From the cell containing the given text, extract its center point as (X, Y) coordinate. 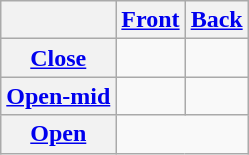
Open-mid (58, 96)
Close (58, 58)
Front (150, 20)
Back (216, 20)
Open (58, 134)
